Search for the cell housing the specified text and yield its [x, y] center coordinate. 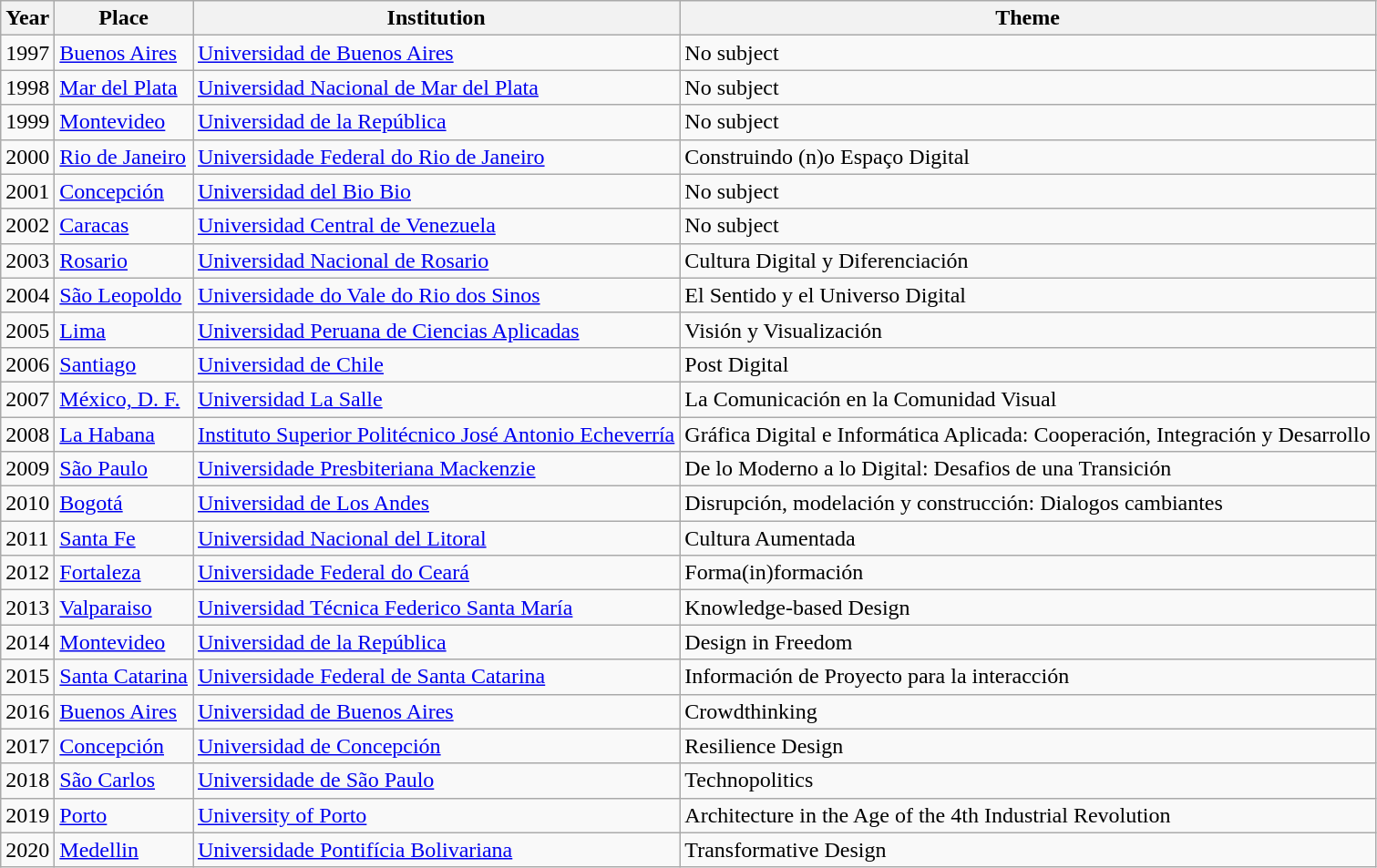
Universidade Pontifícia Bolivariana [437, 850]
2003 [27, 260]
Institution [437, 18]
2011 [27, 538]
2008 [27, 434]
Cultura Aumentada [1028, 538]
2013 [27, 608]
Gráfica Digital e Informática Aplicada: Cooperación, Integración y Desarrollo [1028, 434]
Visión y Visualización [1028, 330]
Información de Proyecto para la interacción [1028, 677]
Valparaiso [124, 608]
Universidad Técnica Federico Santa María [437, 608]
2019 [27, 815]
Disrupción, modelación y construcción: Dialogos cambiantes [1028, 504]
Architecture in the Age of the 4th Industrial Revolution [1028, 815]
2018 [27, 781]
Place [124, 18]
Universidad La Salle [437, 399]
2012 [27, 573]
Rosario [124, 260]
2009 [27, 469]
2015 [27, 677]
Universidad de Los Andes [437, 504]
Universidad Central de Venezuela [437, 226]
2001 [27, 191]
México, D. F. [124, 399]
São Paulo [124, 469]
2006 [27, 364]
Universidad Peruana de Ciencias Aplicadas [437, 330]
El Sentido y el Universo Digital [1028, 295]
Technopolitics [1028, 781]
La Comunicación en la Comunidad Visual [1028, 399]
1997 [27, 53]
Universidad de Concepción [437, 746]
2002 [27, 226]
Crowdthinking [1028, 711]
Design in Freedom [1028, 642]
Instituto Superior Politécnico José Antonio Echeverría [437, 434]
2007 [27, 399]
Santa Fe [124, 538]
Porto [124, 815]
Santa Catarina [124, 677]
Universidade Federal de Santa Catarina [437, 677]
La Habana [124, 434]
Mar del Plata [124, 87]
2017 [27, 746]
Universidad Nacional del Litoral [437, 538]
Construindo (n)o Espaço Digital [1028, 157]
Knowledge-based Design [1028, 608]
University of Porto [437, 815]
Universidade Federal do Rio de Janeiro [437, 157]
Post Digital [1028, 364]
Fortaleza [124, 573]
Cultura Digital y Diferenciación [1028, 260]
Year [27, 18]
Universidade Presbiteriana Mackenzie [437, 469]
Universidade de São Paulo [437, 781]
Santiago [124, 364]
Transformative Design [1028, 850]
2020 [27, 850]
Universidade Federal do Ceará [437, 573]
Caracas [124, 226]
Forma(in)formación [1028, 573]
2005 [27, 330]
Lima [124, 330]
2010 [27, 504]
Medellin [124, 850]
1999 [27, 122]
São Leopoldo [124, 295]
De lo Moderno a lo Digital: Desafios de una Transición [1028, 469]
2014 [27, 642]
São Carlos [124, 781]
Rio de Janeiro [124, 157]
1998 [27, 87]
Universidad de Chile [437, 364]
Universidad Nacional de Rosario [437, 260]
Universidad del Bio Bio [437, 191]
Universidade do Vale do Rio dos Sinos [437, 295]
2000 [27, 157]
Bogotá [124, 504]
Resilience Design [1028, 746]
2016 [27, 711]
Universidad Nacional de Mar del Plata [437, 87]
2004 [27, 295]
Theme [1028, 18]
